Locate the cell with the specified text and output its (X, Y) center coordinate. 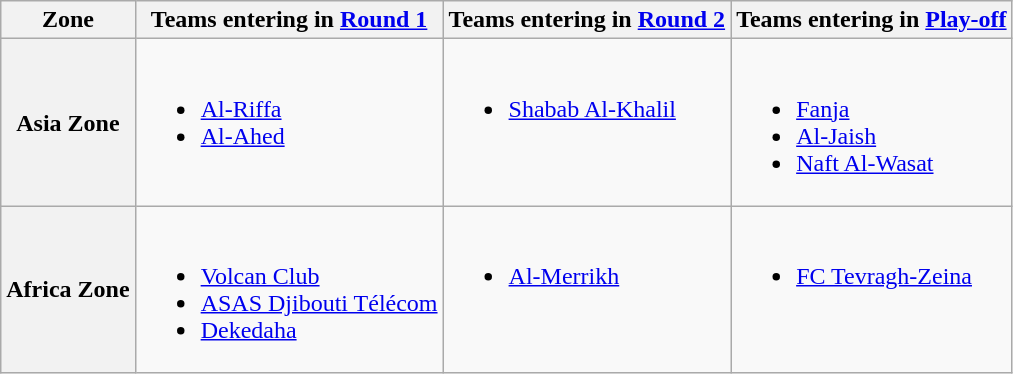
Al-Merrikh (587, 290)
Zone (68, 20)
FC Tevragh-Zeina (872, 290)
Shabab Al-Khalil (587, 122)
Volcan Club ASAS Djibouti Télécom Dekedaha (289, 290)
Teams entering in Round 1 (289, 20)
Teams entering in Play-off (872, 20)
Africa Zone (68, 290)
Teams entering in Round 2 (587, 20)
Asia Zone (68, 122)
Fanja Al-Jaish Naft Al-Wasat (872, 122)
Al-Riffa Al-Ahed (289, 122)
